Provide the (x, y) coordinate of the cell's center where the given text is located.  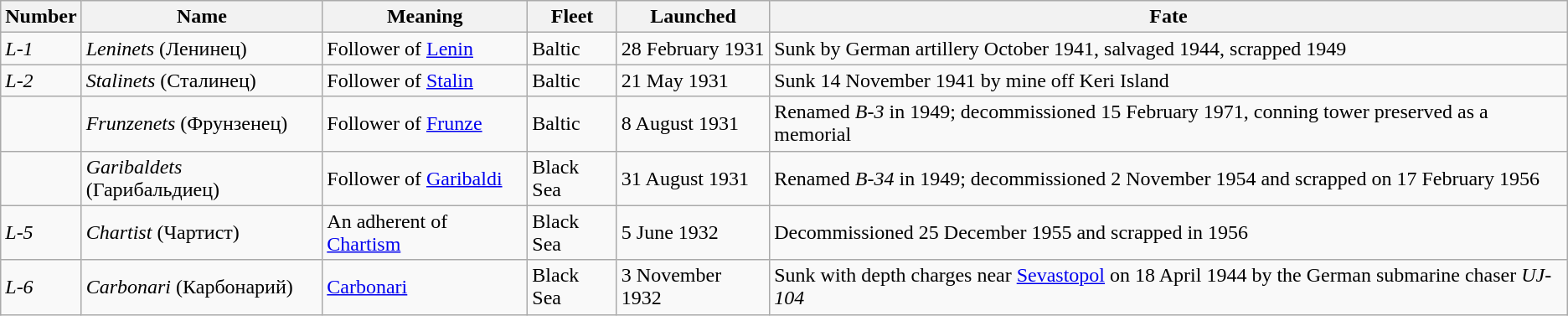
Renamed B-34 in 1949; decommissioned 2 November 1954 and scrapped on 17 February 1956 (1169, 178)
Follower of Garibaldi (426, 178)
Follower of Lenin (426, 49)
31 August 1931 (693, 178)
L-2 (41, 80)
Decommissioned 25 December 1955 and scrapped in 1956 (1169, 233)
3 November 1932 (693, 287)
Name (202, 17)
Launched (693, 17)
An adherent of Chartism (426, 233)
Chartist (Чартист) (202, 233)
21 May 1931 (693, 80)
L-1 (41, 49)
Carbonari (426, 287)
Sunk by German artillery October 1941, salvaged 1944, scrapped 1949 (1169, 49)
Meaning (426, 17)
Stalinets (Сталинец) (202, 80)
Carbonari (Карбонарий) (202, 287)
Sunk with depth charges near Sevastopol on 18 April 1944 by the German submarine chaser UJ-104 (1169, 287)
Fate (1169, 17)
L-5 (41, 233)
L-6 (41, 287)
Garibaldets (Гарибальдиец) (202, 178)
Leninets (Ленинец) (202, 49)
Renamed B-3 in 1949; decommissioned 15 February 1971, conning tower preserved as a memorial (1169, 124)
5 June 1932 (693, 233)
Follower of Frunze (426, 124)
Number (41, 17)
Follower of Stalin (426, 80)
Sunk 14 November 1941 by mine off Keri Island (1169, 80)
8 August 1931 (693, 124)
28 February 1931 (693, 49)
Frunzenets (Фрунзенец) (202, 124)
Fleet (573, 17)
